Capture the cell that displays the provided text and extract its (X, Y) central coordinate. 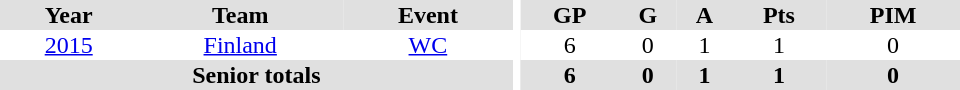
Finland (240, 45)
Pts (779, 15)
Event (428, 15)
PIM (893, 15)
GP (570, 15)
A (704, 15)
2015 (68, 45)
G (648, 15)
Team (240, 15)
Senior totals (256, 75)
Year (68, 15)
WC (428, 45)
